Return [X, Y] of the center of cell containing provided text 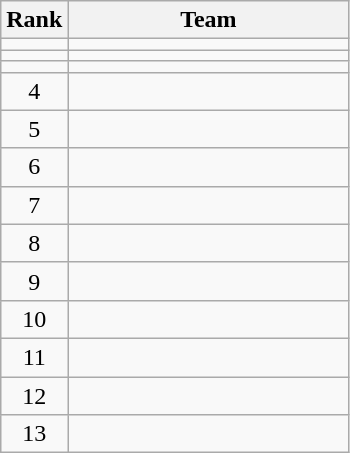
13 [34, 434]
11 [34, 357]
Team [208, 20]
9 [34, 281]
Rank [34, 20]
12 [34, 395]
5 [34, 129]
7 [34, 205]
8 [34, 243]
6 [34, 167]
10 [34, 319]
4 [34, 91]
